Return (X, Y) of the center of cell containing provided text 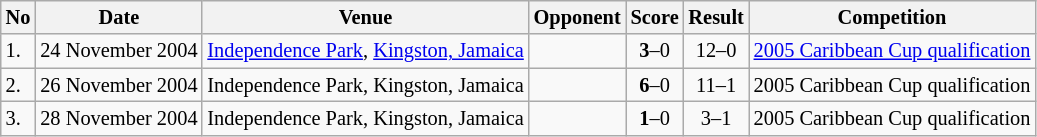
3. (18, 118)
2. (18, 85)
11–1 (716, 85)
Venue (365, 17)
3–0 (655, 51)
6–0 (655, 85)
28 November 2004 (118, 118)
Date (118, 17)
1. (18, 51)
Score (655, 17)
26 November 2004 (118, 85)
No (18, 17)
Opponent (578, 17)
12–0 (716, 51)
1–0 (655, 118)
Result (716, 17)
24 November 2004 (118, 51)
3–1 (716, 118)
Competition (892, 17)
